Detect which cell encompasses the target text, then output its (x, y) center coordinate. 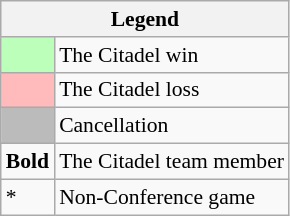
* (28, 197)
The Citadel team member (172, 162)
The Citadel win (172, 55)
Bold (28, 162)
Cancellation (172, 126)
Legend (145, 19)
The Citadel loss (172, 90)
Non-Conference game (172, 197)
